Output the (X, Y) coordinate of the center of the cell containing the given text.  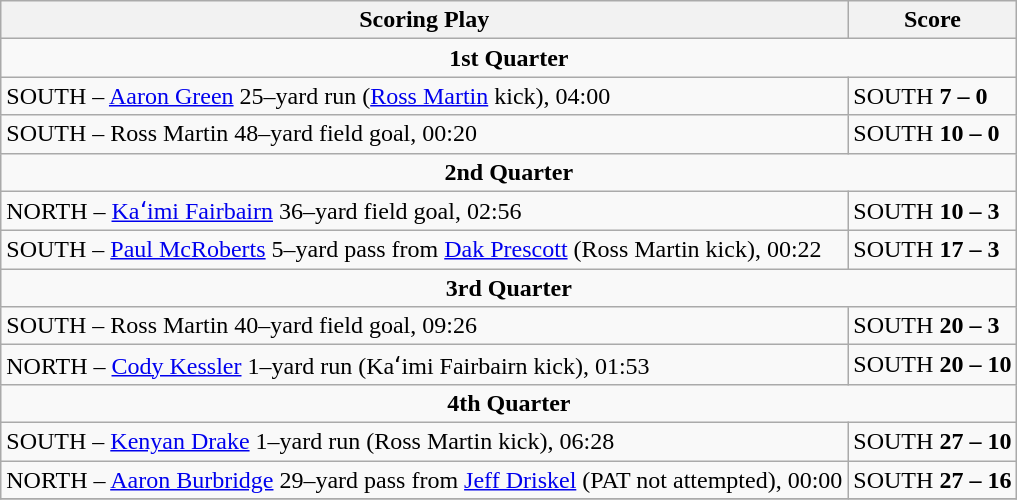
SOUTH 27 – 10 (932, 441)
NORTH – Kaʻimi Fairbairn 36–yard field goal, 02:56 (424, 211)
SOUTH 7 – 0 (932, 96)
4th Quarter (509, 403)
SOUTH 20 – 10 (932, 365)
NORTH – Aaron Burbridge 29–yard pass from Jeff Driskel (PAT not attempted), 00:00 (424, 479)
SOUTH – Aaron Green 25–yard run (Ross Martin kick), 04:00 (424, 96)
SOUTH 10 – 3 (932, 211)
SOUTH – Kenyan Drake 1–yard run (Ross Martin kick), 06:28 (424, 441)
SOUTH – Ross Martin 40–yard field goal, 09:26 (424, 326)
SOUTH 20 – 3 (932, 326)
SOUTH 17 – 3 (932, 250)
SOUTH 27 – 16 (932, 479)
Scoring Play (424, 20)
3rd Quarter (509, 288)
NORTH – Cody Kessler 1–yard run (Kaʻimi Fairbairn kick), 01:53 (424, 365)
2nd Quarter (509, 172)
SOUTH – Paul McRoberts 5–yard pass from Dak Prescott (Ross Martin kick), 00:22 (424, 250)
SOUTH – Ross Martin 48–yard field goal, 00:20 (424, 134)
SOUTH 10 – 0 (932, 134)
1st Quarter (509, 58)
Score (932, 20)
